From the cell containing the given text, extract its center point as (x, y) coordinate. 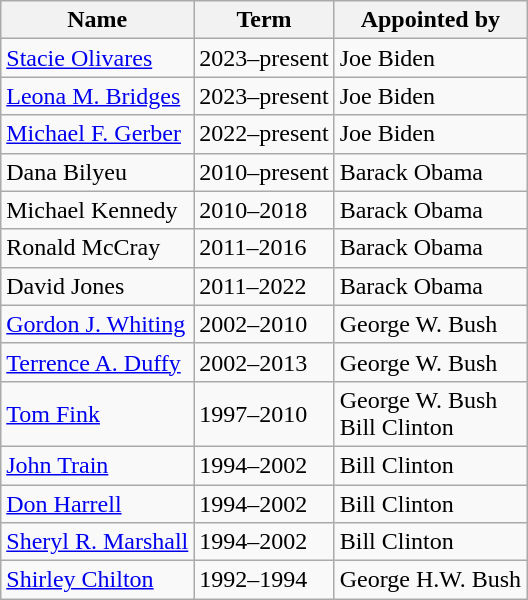
Appointed by (430, 20)
2011–2022 (264, 286)
2022–present (264, 134)
1992–1994 (264, 580)
Gordon J. Whiting (98, 324)
Terrence A. Duffy (98, 362)
Tom Fink (98, 414)
Michael Kennedy (98, 210)
Name (98, 20)
Don Harrell (98, 503)
Shirley Chilton (98, 580)
David Jones (98, 286)
Michael F. Gerber (98, 134)
Ronald McCray (98, 248)
Leona M. Bridges (98, 96)
Dana Bilyeu (98, 172)
Stacie Olivares (98, 58)
2002–2010 (264, 324)
John Train (98, 465)
George W. BushBill Clinton (430, 414)
2002–2013 (264, 362)
2010–2018 (264, 210)
1997–2010 (264, 414)
George H.W. Bush (430, 580)
2011–2016 (264, 248)
2010–present (264, 172)
Term (264, 20)
Sheryl R. Marshall (98, 542)
